Identify which cell holds the provided text, then report its [x, y] central coordinate. 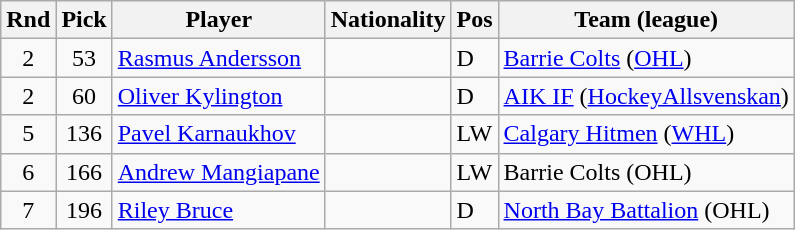
Calgary Hitmen (WHL) [646, 134]
Player [218, 20]
Pick [84, 20]
Oliver Kylington [218, 96]
53 [84, 58]
North Bay Battalion (OHL) [646, 210]
AIK IF (HockeyAllsvenskan) [646, 96]
Nationality [388, 20]
7 [28, 210]
Andrew Mangiapane [218, 172]
Rasmus Andersson [218, 58]
Team (league) [646, 20]
Pos [474, 20]
Rnd [28, 20]
196 [84, 210]
5 [28, 134]
6 [28, 172]
Riley Bruce [218, 210]
60 [84, 96]
166 [84, 172]
Pavel Karnaukhov [218, 134]
136 [84, 134]
